For the text-containing cell, return its midpoint in (x, y) coordinate format. 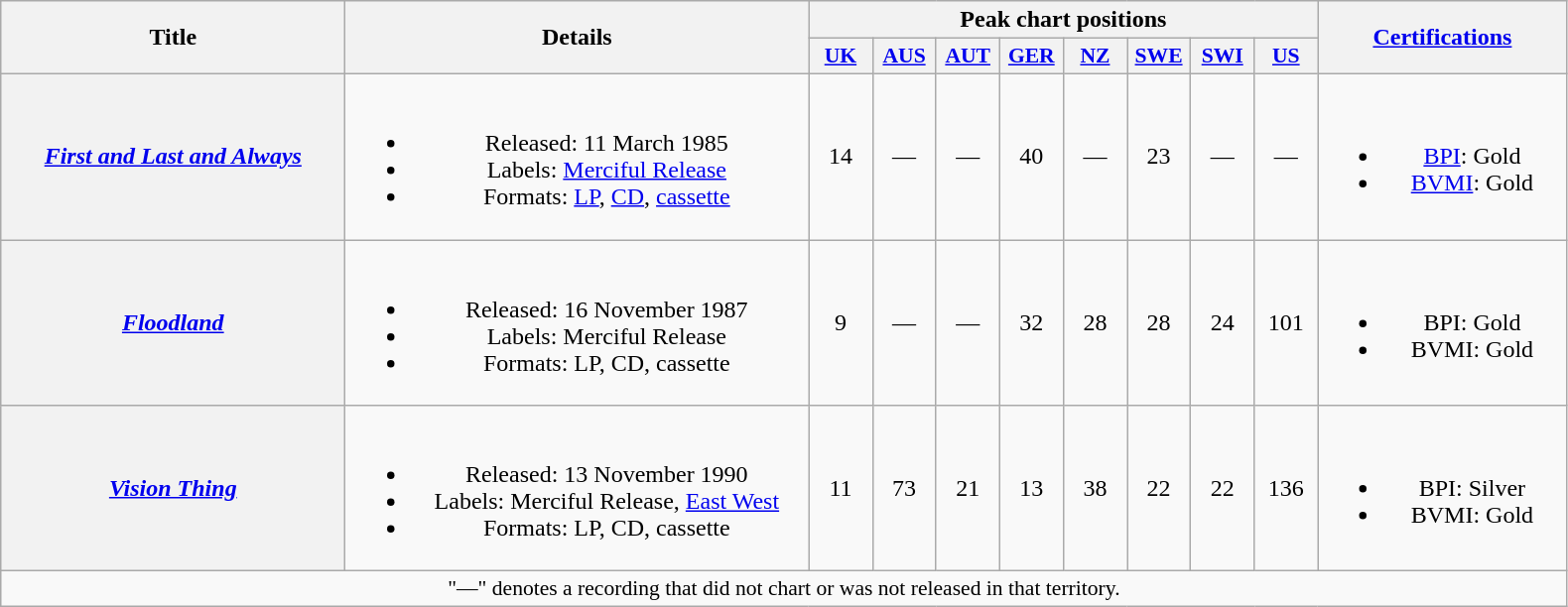
UK (841, 57)
32 (1031, 323)
NZ (1095, 57)
Peak chart positions (1064, 20)
BPI: SilverBVMI: Gold (1443, 488)
23 (1159, 157)
101 (1286, 323)
Floodland (173, 323)
40 (1031, 157)
SWI (1223, 57)
AUT (968, 57)
13 (1031, 488)
14 (841, 157)
Released: 11 March 1985Labels: Merciful ReleaseFormats: LP, CD, cassette (578, 157)
9 (841, 323)
AUS (904, 57)
"—" denotes a recording that did not chart or was not released in that territory. (784, 589)
Details (578, 38)
GER (1031, 57)
US (1286, 57)
SWE (1159, 57)
21 (968, 488)
Released: 13 November 1990Labels: Merciful Release, East WestFormats: LP, CD, cassette (578, 488)
73 (904, 488)
11 (841, 488)
24 (1223, 323)
Title (173, 38)
Vision Thing (173, 488)
136 (1286, 488)
38 (1095, 488)
Released: 16 November 1987Labels: Merciful ReleaseFormats: LP, CD, cassette (578, 323)
Certifications (1443, 38)
First and Last and Always (173, 157)
